Pinpoint the cell where the given text exists, returning its (x, y) midpoint coordinate. 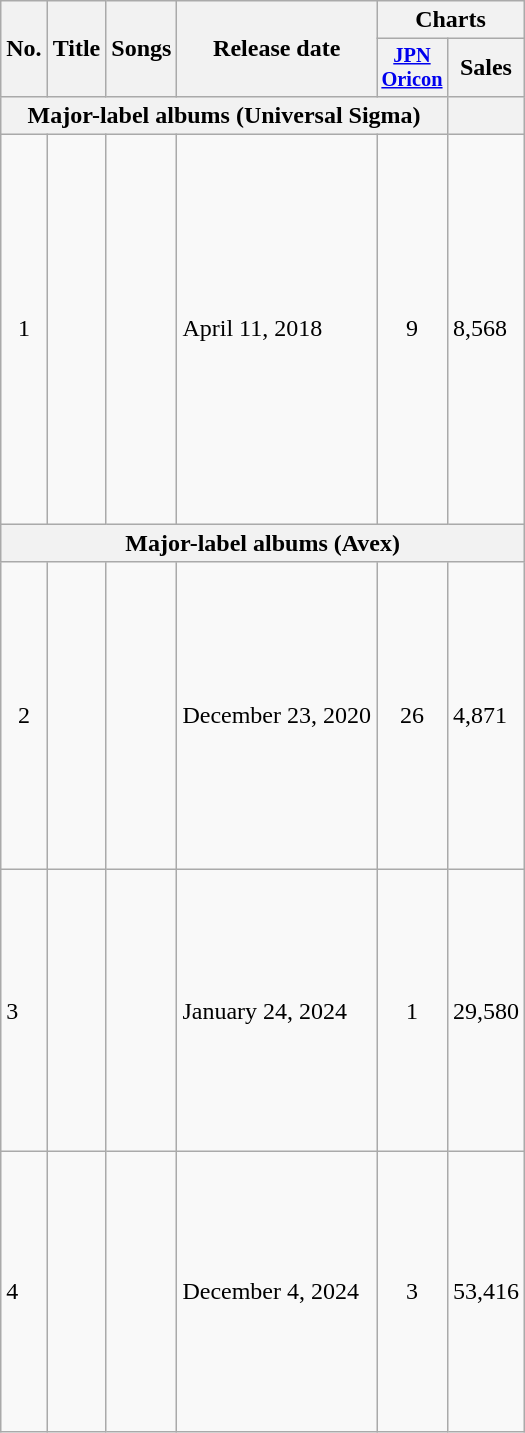
Sales (486, 68)
4,871 (486, 716)
Title (76, 49)
8,568 (486, 330)
Release date (277, 49)
JPNOricon (412, 68)
April 11, 2018 (277, 330)
29,580 (486, 1010)
26 (412, 716)
53,416 (486, 1292)
Songs (142, 49)
9 (412, 330)
Major-label albums (Avex) (263, 543)
January 24, 2024 (277, 1010)
Major-label albums (Universal Sigma) (224, 115)
2 (24, 716)
No. (24, 49)
December 4, 2024 (277, 1292)
December 23, 2020 (277, 716)
4 (24, 1292)
Charts (451, 20)
